Determine the [X, Y] coordinate at the center of the cell enclosing the given text.  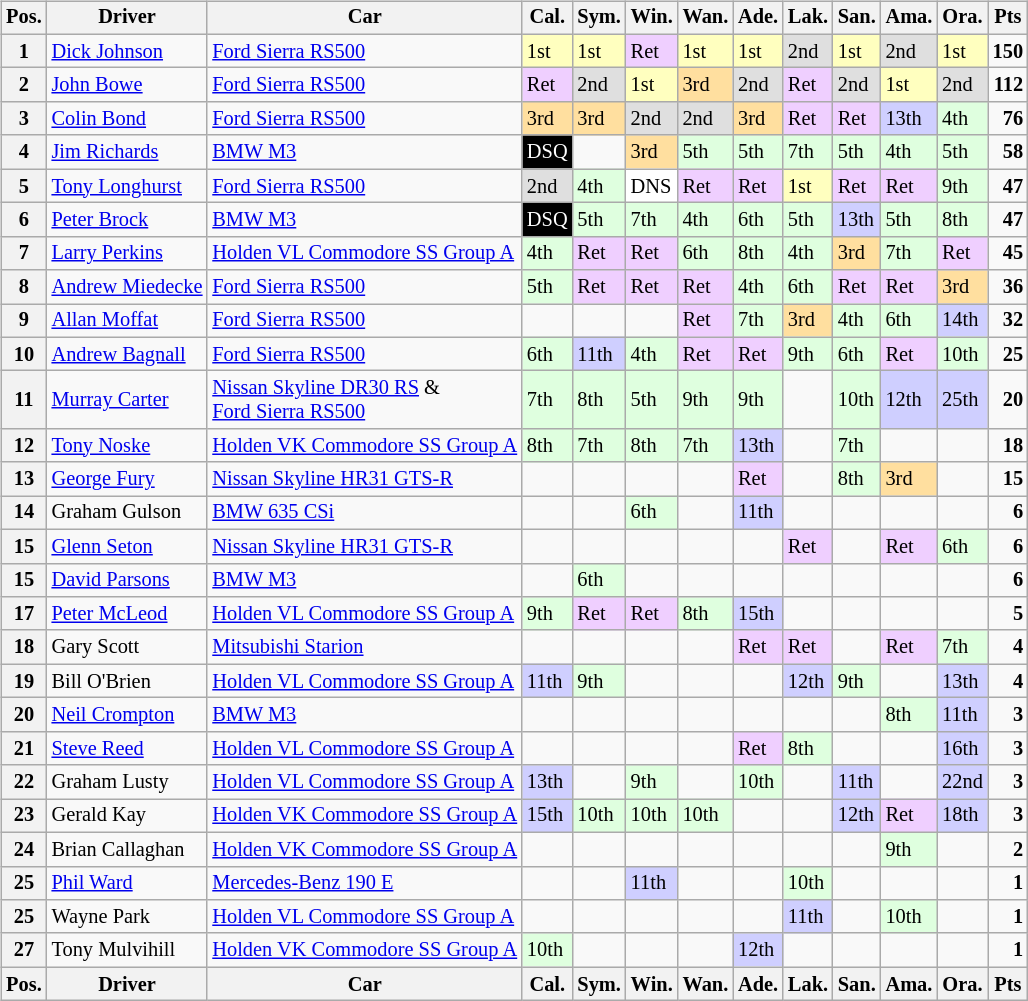
22nd [962, 782]
32 [1008, 321]
45 [1008, 253]
Graham Lusty [128, 782]
David Parsons [128, 580]
18th [962, 816]
16th [962, 748]
Peter McLeod [128, 614]
10 [24, 354]
12 [24, 446]
George Fury [128, 479]
Tony Mulvihill [128, 950]
Allan Moffat [128, 321]
Nissan Skyline DR30 RS & Ford Sierra RS500 [364, 400]
BMW 635 CSi [364, 513]
Phil Ward [128, 883]
Neil Crompton [128, 715]
Tony Noske [128, 446]
Dick Johnson [128, 51]
21 [24, 748]
8 [24, 287]
Graham Gulson [128, 513]
Andrew Miedecke [128, 287]
7 [24, 253]
23 [24, 816]
Gerald Kay [128, 816]
14 [24, 513]
Gary Scott [128, 647]
11 [24, 400]
24 [24, 849]
150 [1008, 51]
Andrew Bagnall [128, 354]
Mercedes-Benz 190 E [364, 883]
John Bowe [128, 85]
Glenn Seton [128, 546]
Peter Brock [128, 220]
27 [24, 950]
Brian Callaghan [128, 849]
Murray Carter [128, 400]
22 [24, 782]
Jim Richards [128, 152]
76 [1008, 119]
13 [24, 479]
36 [1008, 287]
Mitsubishi Starion [364, 647]
DNS [652, 186]
58 [1008, 152]
19 [24, 681]
25th [962, 400]
Bill O'Brien [128, 681]
Larry Perkins [128, 253]
112 [1008, 85]
Colin Bond [128, 119]
Wayne Park [128, 917]
Steve Reed [128, 748]
17 [24, 614]
Tony Longhurst [128, 186]
9 [24, 321]
14th [962, 321]
